Locate the cell with the specified text and output its (X, Y) center coordinate. 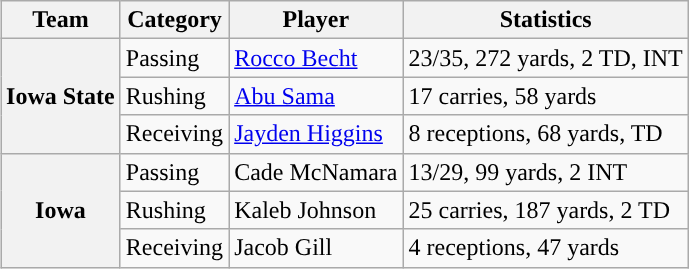
Iowa (61, 210)
Cade McNamara (316, 172)
23/35, 272 yards, 2 TD, INT (546, 58)
Jayden Higgins (316, 134)
25 carries, 187 yards, 2 TD (546, 210)
13/29, 99 yards, 2 INT (546, 172)
Jacob Gill (316, 248)
Rocco Becht (316, 58)
17 carries, 58 yards (546, 96)
Category (174, 20)
4 receptions, 47 yards (546, 248)
Kaleb Johnson (316, 210)
Statistics (546, 20)
Player (316, 20)
Abu Sama (316, 96)
8 receptions, 68 yards, TD (546, 134)
Team (61, 20)
Iowa State (61, 96)
